Pinpoint the cell where the given text exists, returning its [X, Y] midpoint coordinate. 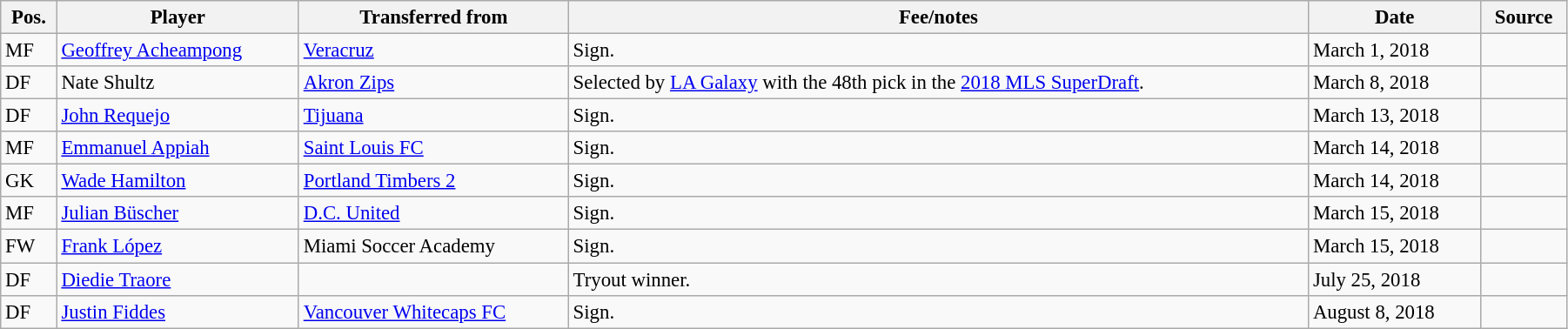
Julian Büscher [178, 213]
August 8, 2018 [1395, 312]
Selected by LA Galaxy with the 48th pick in the 2018 MLS SuperDraft. [938, 83]
Tryout winner. [938, 279]
March 13, 2018 [1395, 116]
March 8, 2018 [1395, 83]
Frank López [178, 246]
March 1, 2018 [1395, 50]
Pos. [29, 17]
Diedie Traore [178, 279]
Emmanuel Appiah [178, 148]
Veracruz [433, 50]
D.C. United [433, 213]
Akron Zips [433, 83]
Wade Hamilton [178, 181]
Transferred from [433, 17]
July 25, 2018 [1395, 279]
Date [1395, 17]
FW [29, 246]
Geoffrey Acheampong [178, 50]
Source [1524, 17]
Portland Timbers 2 [433, 181]
Fee/notes [938, 17]
Nate Shultz [178, 83]
John Requejo [178, 116]
Justin Fiddes [178, 312]
Vancouver Whitecaps FC [433, 312]
Player [178, 17]
Tijuana [433, 116]
Miami Soccer Academy [433, 246]
Saint Louis FC [433, 148]
GK [29, 181]
